Detect which cell encompasses the target text, then output its (x, y) center coordinate. 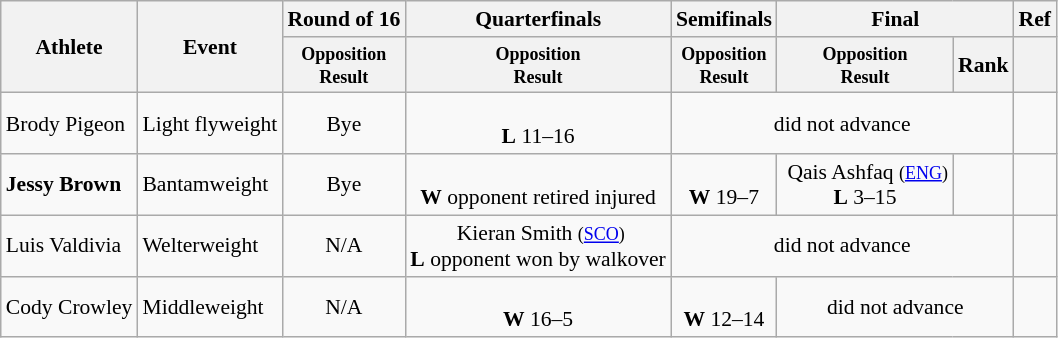
L 11–16 (538, 124)
W 12–14 (724, 306)
W 19–7 (724, 184)
W opponent retired injured (538, 184)
Quarterfinals (538, 19)
W 16–5 (538, 306)
Welterweight (210, 246)
Jessy Brown (70, 184)
Semifinals (724, 19)
Bantamweight (210, 184)
Kieran Smith (SCO)L opponent won by walkover (538, 246)
Cody Crowley (70, 306)
Qais Ashfaq (ENG)L 3–15 (865, 184)
Ref (1035, 19)
Light flyweight (210, 124)
Rank (984, 65)
Final (896, 19)
Brody Pigeon (70, 124)
Event (210, 47)
Round of 16 (344, 19)
Luis Valdivia (70, 246)
Middleweight (210, 306)
Athlete (70, 47)
